Determine the (X, Y) coordinate at the center of the cell enclosing the given text.  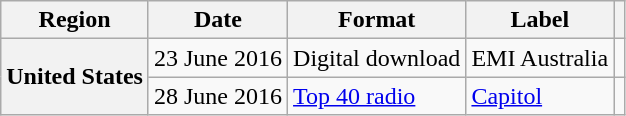
Digital download (377, 58)
United States (75, 77)
EMI Australia (540, 58)
Capitol (540, 96)
28 June 2016 (218, 96)
23 June 2016 (218, 58)
Label (540, 20)
Format (377, 20)
Date (218, 20)
Top 40 radio (377, 96)
Region (75, 20)
